Determine the (X, Y) coordinate at the center of the cell enclosing the given text.  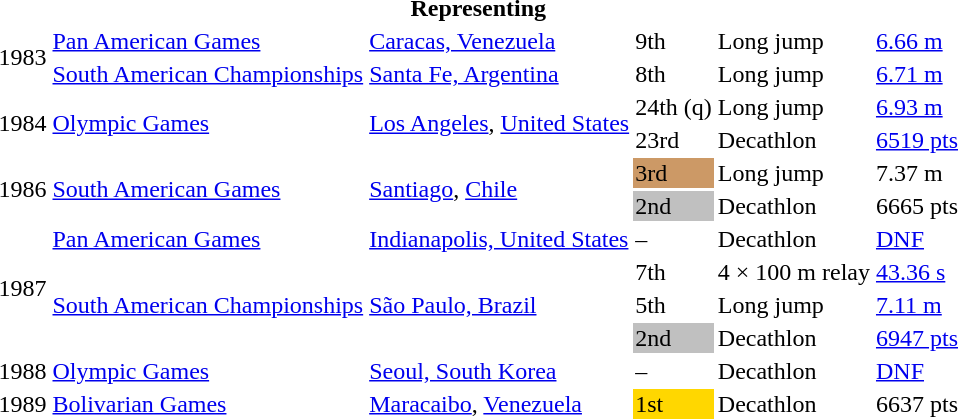
São Paulo, Brazil (500, 305)
Bolivarian Games (208, 404)
Santiago, Chile (500, 190)
Santa Fe, Argentina (500, 74)
Maracaibo, Venezuela (500, 404)
3rd (674, 173)
23rd (674, 140)
1st (674, 404)
24th (q) (674, 107)
Caracas, Venezuela (500, 41)
8th (674, 74)
South American Games (208, 190)
4 × 100 m relay (794, 272)
Los Angeles, United States (500, 124)
Indianapolis, United States (500, 239)
9th (674, 41)
5th (674, 305)
7th (674, 272)
Seoul, South Korea (500, 371)
